Scan for the cell matching the given text and deliver its (x, y) coordinate at center. 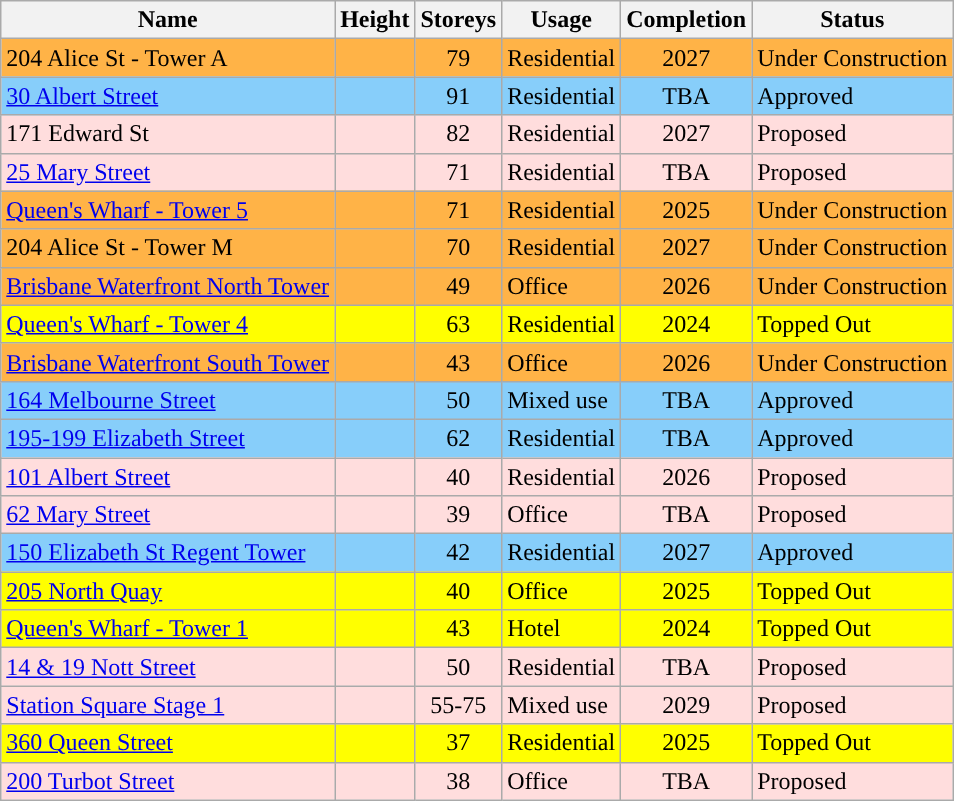
38 (458, 781)
Brisbane Waterfront North Tower (168, 286)
Status (852, 20)
2029 (686, 705)
82 (458, 134)
150 Elizabeth St Regent Tower (168, 553)
Queen's Wharf - Tower 5 (168, 210)
30 Albert Street (168, 96)
204 Alice St - Tower M (168, 248)
Usage (562, 20)
Station Square Stage 1 (168, 705)
200 Turbot Street (168, 781)
Height (375, 20)
360 Queen Street (168, 743)
62 (458, 438)
55-75 (458, 705)
14 & 19 Nott Street (168, 667)
204 Alice St - Tower A (168, 58)
70 (458, 248)
195-199 Elizabeth Street (168, 438)
Hotel (562, 629)
101 Albert Street (168, 477)
63 (458, 324)
Brisbane Waterfront South Tower (168, 362)
Storeys (458, 20)
91 (458, 96)
49 (458, 286)
Name (168, 20)
79 (458, 58)
Queen's Wharf - Tower 4 (168, 324)
164 Melbourne Street (168, 400)
25 Mary Street (168, 172)
42 (458, 553)
Queen's Wharf - Tower 1 (168, 629)
171 Edward St (168, 134)
37 (458, 743)
205 North Quay (168, 591)
39 (458, 515)
62 Mary Street (168, 515)
Completion (686, 20)
